Search for the cell housing the specified text and yield its (X, Y) center coordinate. 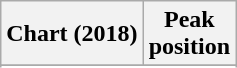
Peakposition (189, 34)
Chart (2018) (72, 34)
